Return [X, Y] of the center of cell containing provided text 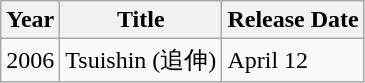
2006 [30, 60]
Tsuishin (追伸) [141, 60]
April 12 [293, 60]
Title [141, 20]
Release Date [293, 20]
Year [30, 20]
